Find where the given text appears and provide that cell's center as (x, y) coordinate. 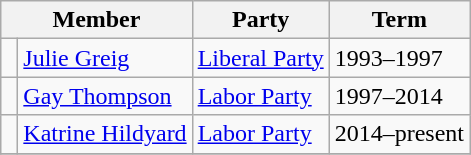
Party (260, 20)
1997–2014 (399, 96)
2014–present (399, 134)
Julie Greig (105, 58)
Katrine Hildyard (105, 134)
Member (96, 20)
Gay Thompson (105, 96)
1993–1997 (399, 58)
Term (399, 20)
Liberal Party (260, 58)
